Provide the (X, Y) coordinate of the cell's center where the given text is located.  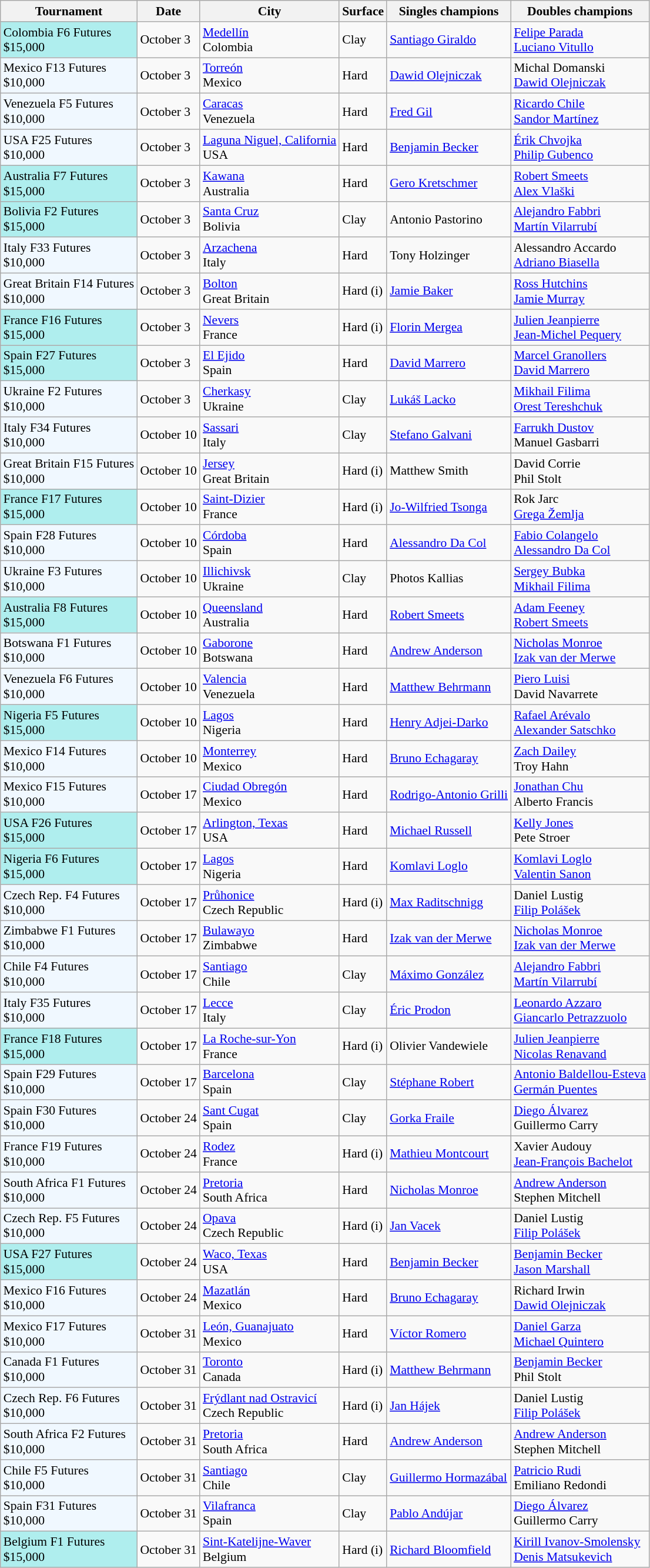
Antonio Baldellou-Esteva Germán Puentes (579, 1082)
Doubles champions (579, 11)
Spain F27 Futures$15,000 (69, 363)
Sant CugatSpain (269, 1119)
VilafrancaSpain (269, 1514)
Spain F31 Futures$10,000 (69, 1514)
MonterreyMexico (269, 759)
RodezFrance (269, 1154)
Izak van der Merwe (449, 939)
El EjidoSpain (269, 363)
MazatlánMexico (269, 1297)
Víctor Romero (449, 1334)
France F19 Futures$10,000 (69, 1154)
Xavier Audouy Jean-François Bachelot (579, 1154)
Great Britain F15 Futures$10,000 (69, 471)
Waco, TexasUSA (269, 1262)
Mexico F17 Futures$10,000 (69, 1334)
Ukraine F3 Futures$10,000 (69, 579)
South Africa F2 Futures$10,000 (69, 1442)
Mathieu Montcourt (449, 1154)
Komlavi Loglo (449, 867)
CaracasVenezuela (269, 112)
Richard Bloomfield (449, 1549)
Jamie Baker (449, 292)
Alessandro Da Col (449, 543)
South Africa F1 Futures$10,000 (69, 1190)
Mexico F16 Futures$10,000 (69, 1297)
GaboroneBotswana (269, 650)
Ukraine F2 Futures$10,000 (69, 399)
Jo-Wilfried Tsonga (449, 507)
TorreónMexico (269, 75)
Éric Prodon (449, 1010)
Benjamin Becker Jason Marshall (579, 1262)
Kirill Ivanov-Smolensky Denis Matsukevich (579, 1549)
Fabio Colangelo Alessandro Da Col (579, 543)
Arlington, TexasUSA (269, 830)
Ricardo Chile Sandor Martínez (579, 112)
Adam Feeney Robert Smeets (579, 615)
Stéphane Robert (449, 1082)
Photos Kallias (449, 579)
Florin Mergea (449, 327)
Michal Domanski Dawid Olejniczak (579, 75)
QueenslandAustralia (269, 615)
Gorka Fraile (449, 1119)
Mikhail Filima Orest Tereshchuk (579, 399)
Colombia F6 Futures$15,000 (69, 40)
USA F26 Futures$15,000 (69, 830)
Czech Rep. F4 Futures$10,000 (69, 902)
Matthew Smith (449, 471)
TorontoCanada (269, 1369)
Botswana F1 Futures$10,000 (69, 650)
Henry Adjei-Darko (449, 722)
France F17 Futures$15,000 (69, 507)
Venezuela F6 Futures$10,000 (69, 687)
BulawayoZimbabwe (269, 939)
Spain F28 Futures$10,000 (69, 543)
Dawid Olejniczak (449, 75)
Zach Dailey Troy Hahn (579, 759)
SassariItaly (269, 435)
Jan Hájek (449, 1406)
Komlavi Loglo Valentin Sanon (579, 867)
Stefano Galvani (449, 435)
Sint-Katelijne-WaverBelgium (269, 1549)
Ciudad ObregónMexico (269, 794)
Daniel Garza Michael Quintero (579, 1334)
Italy F34 Futures$10,000 (69, 435)
Felipe Parada Luciano Vitullo (579, 40)
Great Britain F14 Futures$10,000 (69, 292)
Fred Gil (449, 112)
Marcel Granollers David Marrero (579, 363)
Alessandro Accardo Adriano Biasella (579, 255)
Bolivia F2 Futures$15,000 (69, 219)
Jan Vacek (449, 1226)
Leonardo Azzaro Giancarlo Petrazzuolo (579, 1010)
Richard Irwin Dawid Olejniczak (579, 1297)
BarcelonaSpain (269, 1082)
Farrukh Dustov Manuel Gasbarri (579, 435)
Santa CruzBolivia (269, 219)
Julien Jeanpierre Jean-Michel Pequery (579, 327)
Antonio Pastorino (449, 219)
Mexico F13 Futures$10,000 (69, 75)
Robert Smeets (449, 615)
Laguna Niguel, CaliforniaUSA (269, 147)
Mexico F14 Futures$10,000 (69, 759)
ValenciaVenezuela (269, 687)
Zimbabwe F1 Futures$10,000 (69, 939)
BoltonGreat Britain (269, 292)
Belgium F1 Futures$15,000 (69, 1549)
NeversFrance (269, 327)
Max Raditschnigg (449, 902)
David Marrero (449, 363)
Spain F30 Futures$10,000 (69, 1119)
USA F25 Futures$10,000 (69, 147)
JerseyGreat Britain (269, 471)
CórdobaSpain (269, 543)
Nigeria F6 Futures$15,000 (69, 867)
France F16 Futures$15,000 (69, 327)
Benjamin Becker Phil Stolt (579, 1369)
Ross Hutchins Jamie Murray (579, 292)
Kelly Jones Pete Stroer (579, 830)
Australia F8 Futures$15,000 (69, 615)
Czech Rep. F5 Futures$10,000 (69, 1226)
Olivier Vandewiele (449, 1046)
Chile F4 Futures$10,000 (69, 974)
OpavaCzech Republic (269, 1226)
Érik Chvojka Philip Gubenco (579, 147)
Jonathan Chu Alberto Francis (579, 794)
MedellínColombia (269, 40)
Patricio Rudi Emiliano Redondi (579, 1477)
Guillermo Hormazábal (449, 1477)
Mexico F15 Futures$10,000 (69, 794)
Pablo Andújar (449, 1514)
Tony Holzinger (449, 255)
Canada F1 Futures$10,000 (69, 1369)
Michael Russell (449, 830)
Saint-DizierFrance (269, 507)
Lukáš Lacko (449, 399)
Spain F29 Futures$10,000 (69, 1082)
La Roche-sur-YonFrance (269, 1046)
Rodrigo-Antonio Grilli (449, 794)
Italy F33 Futures$10,000 (69, 255)
Venezuela F5 Futures$10,000 (69, 112)
Singles champions (449, 11)
USA F27 Futures$15,000 (69, 1262)
Sergey Bubka Mikhail Filima (579, 579)
Date (168, 11)
Italy F35 Futures$10,000 (69, 1010)
PrůhoniceCzech Republic (269, 902)
Robert Smeets Alex Vlaški (579, 184)
Tournament (69, 11)
León, GuanajuatoMexico (269, 1334)
Santiago Giraldo (449, 40)
CherkasyUkraine (269, 399)
Australia F7 Futures$15,000 (69, 184)
LecceItaly (269, 1010)
Czech Rep. F6 Futures$10,000 (69, 1406)
Rok Jarc Grega Žemlja (579, 507)
IllichivskUkraine (269, 579)
Nigeria F5 Futures$15,000 (69, 722)
Piero Luisi David Navarrete (579, 687)
Surface (363, 11)
Frýdlant nad OstravicíCzech Republic (269, 1406)
KawanaAustralia (269, 184)
Máximo González (449, 974)
ArzachenaItaly (269, 255)
David Corrie Phil Stolt (579, 471)
City (269, 11)
France F18 Futures$15,000 (69, 1046)
Chile F5 Futures$10,000 (69, 1477)
Rafael Arévalo Alexander Satschko (579, 722)
Julien Jeanpierre Nicolas Renavand (579, 1046)
Gero Kretschmer (449, 184)
Nicholas Monroe (449, 1190)
